Return the (X, Y) coordinate for the center point of the cell that contains the specified text.  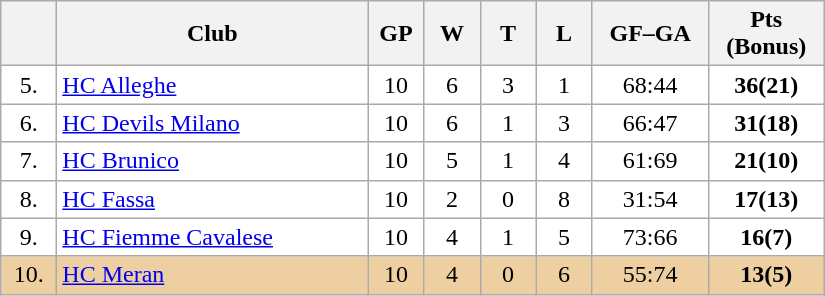
21(10) (766, 161)
L (564, 34)
31(18) (766, 123)
GF–GA (650, 34)
6. (29, 123)
HC Devils Milano (212, 123)
17(13) (766, 199)
HC Alleghe (212, 85)
HC Fassa (212, 199)
T (508, 34)
HC Meran (212, 275)
13(5) (766, 275)
8. (29, 199)
9. (29, 237)
7. (29, 161)
5. (29, 85)
16(7) (766, 237)
Club (212, 34)
W (452, 34)
8 (564, 199)
Pts (Bonus) (766, 34)
HC Brunico (212, 161)
36(21) (766, 85)
73:66 (650, 237)
68:44 (650, 85)
HC Fiemme Cavalese (212, 237)
2 (452, 199)
10. (29, 275)
GP (396, 34)
66:47 (650, 123)
31:54 (650, 199)
55:74 (650, 275)
61:69 (650, 161)
